Return the (X, Y) coordinate for the center point of the cell that contains the specified text.  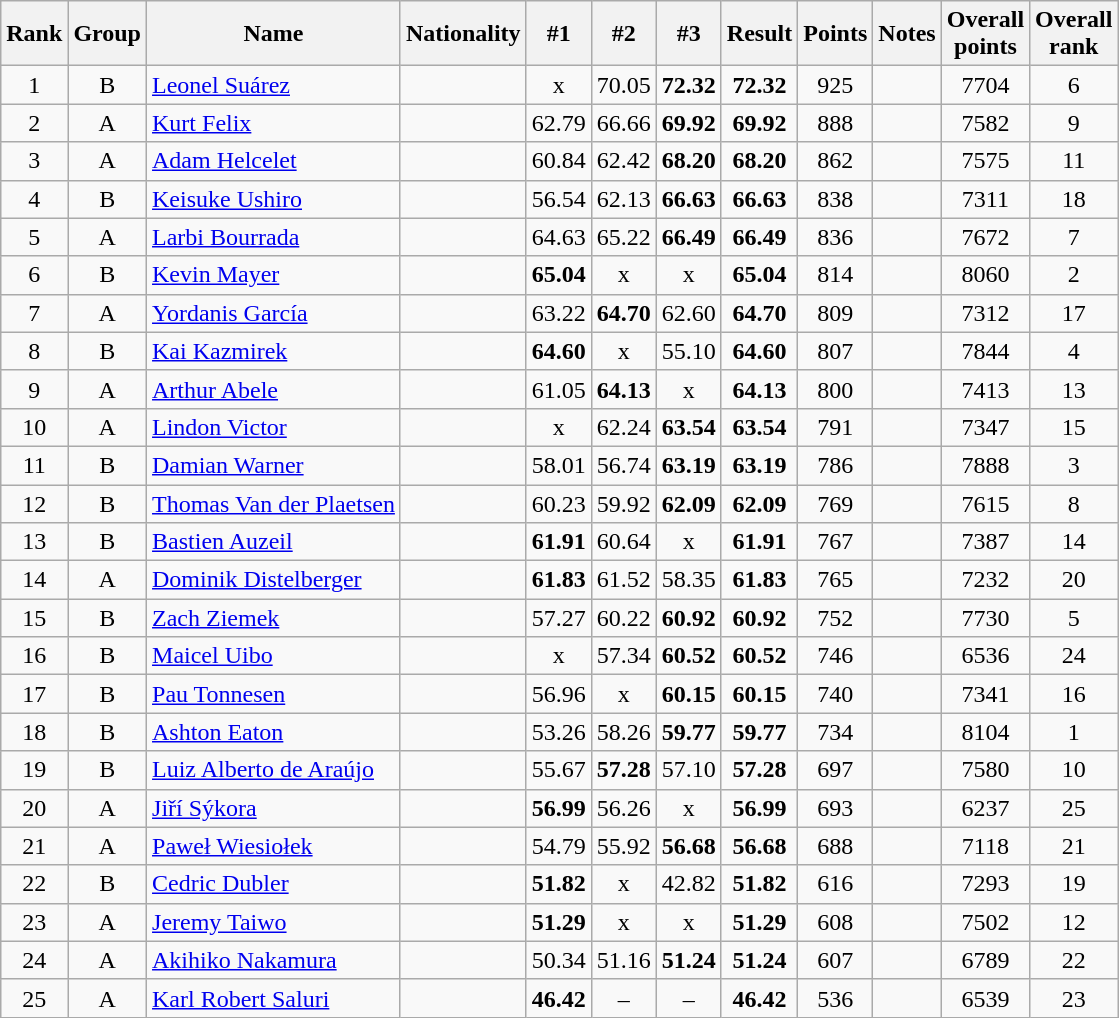
#3 (688, 34)
7502 (985, 922)
7844 (985, 351)
61.52 (624, 580)
7311 (985, 199)
7413 (985, 389)
7672 (985, 237)
Kurt Felix (274, 123)
791 (836, 427)
54.79 (558, 846)
Jiří Sýkora (274, 808)
807 (836, 351)
7347 (985, 427)
Thomas Van der Plaetsen (274, 503)
#2 (624, 34)
7582 (985, 123)
697 (836, 770)
66.66 (624, 123)
6237 (985, 808)
65.22 (624, 237)
7312 (985, 313)
769 (836, 503)
Leonel Suárez (274, 85)
7118 (985, 846)
740 (836, 694)
Group (108, 34)
Overallpoints (985, 34)
Akihiko Nakamura (274, 960)
Jeremy Taiwo (274, 922)
57.34 (624, 656)
8060 (985, 275)
63.22 (558, 313)
Luiz Alberto de Araújo (274, 770)
Adam Helcelet (274, 161)
Karl Robert Saluri (274, 998)
688 (836, 846)
60.84 (558, 161)
Pau Tonnesen (274, 694)
62.13 (624, 199)
7387 (985, 542)
Result (759, 34)
50.34 (558, 960)
56.96 (558, 694)
7293 (985, 884)
Maicel Uibo (274, 656)
734 (836, 732)
7704 (985, 85)
56.54 (558, 199)
Kevin Mayer (274, 275)
7888 (985, 465)
Dominik Distelberger (274, 580)
693 (836, 808)
Cedric Dubler (274, 884)
7232 (985, 580)
752 (836, 618)
56.74 (624, 465)
53.26 (558, 732)
56.26 (624, 808)
786 (836, 465)
809 (836, 313)
Notes (907, 34)
888 (836, 123)
Larbi Bourrada (274, 237)
64.63 (558, 237)
800 (836, 389)
58.26 (624, 732)
62.42 (624, 161)
61.05 (558, 389)
Rank (34, 34)
767 (836, 542)
Points (836, 34)
746 (836, 656)
60.23 (558, 503)
7580 (985, 770)
6789 (985, 960)
59.92 (624, 503)
Keisuke Ushiro (274, 199)
607 (836, 960)
608 (836, 922)
Overallrank (1074, 34)
536 (836, 998)
62.24 (624, 427)
8104 (985, 732)
Damian Warner (274, 465)
7730 (985, 618)
765 (836, 580)
6536 (985, 656)
Arthur Abele (274, 389)
58.35 (688, 580)
7575 (985, 161)
7341 (985, 694)
60.22 (624, 618)
925 (836, 85)
Bastien Auzeil (274, 542)
Zach Ziemek (274, 618)
51.16 (624, 960)
6539 (985, 998)
862 (836, 161)
62.79 (558, 123)
62.60 (688, 313)
814 (836, 275)
Ashton Eaton (274, 732)
42.82 (688, 884)
Paweł Wiesiołek (274, 846)
60.64 (624, 542)
Yordanis García (274, 313)
70.05 (624, 85)
Lindon Victor (274, 427)
Nationality (463, 34)
55.92 (624, 846)
Kai Kazmirek (274, 351)
7615 (985, 503)
Name (274, 34)
836 (836, 237)
55.67 (558, 770)
57.27 (558, 618)
#1 (558, 34)
838 (836, 199)
58.01 (558, 465)
55.10 (688, 351)
616 (836, 884)
57.10 (688, 770)
